Locate the cell with the specified text and output its (X, Y) center coordinate. 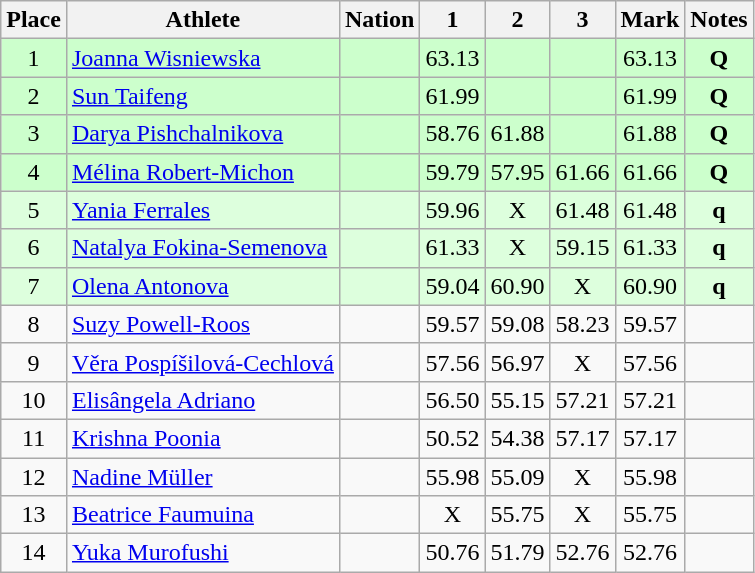
Natalya Fokina-Semenova (202, 248)
56.97 (518, 362)
Athlete (202, 20)
Yuka Murofushi (202, 553)
Elisângela Adriano (202, 400)
Sun Taifeng (202, 96)
59.96 (452, 210)
Darya Pishchalnikova (202, 134)
Notes (719, 20)
54.38 (518, 438)
5 (34, 210)
14 (34, 553)
55.15 (518, 400)
58.76 (452, 134)
Suzy Powell-Roos (202, 324)
Mélina Robert-Michon (202, 172)
Joanna Wisniewska (202, 58)
12 (34, 477)
Olena Antonova (202, 286)
59.04 (452, 286)
50.52 (452, 438)
9 (34, 362)
59.79 (452, 172)
Yania Ferrales (202, 210)
57.95 (518, 172)
59.08 (518, 324)
8 (34, 324)
56.50 (452, 400)
4 (34, 172)
6 (34, 248)
Mark (650, 20)
55.09 (518, 477)
Krishna Poonia (202, 438)
51.79 (518, 553)
59.15 (582, 248)
Beatrice Faumuina (202, 515)
10 (34, 400)
7 (34, 286)
13 (34, 515)
50.76 (452, 553)
11 (34, 438)
Věra Pospíšilová-Cechlová (202, 362)
Nadine Müller (202, 477)
58.23 (582, 324)
Place (34, 20)
Nation (379, 20)
